Pinpoint the cell where the given text exists, returning its [X, Y] midpoint coordinate. 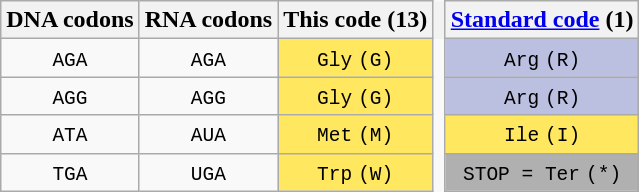
DNA codons [70, 20]
Trp (W) [356, 172]
STOP = Ter (*) [542, 172]
RNA codons [208, 20]
ATA [70, 134]
This code (13) [356, 20]
Met (M) [356, 134]
TGA [70, 172]
Ile (I) [542, 134]
Standard code (1) [542, 20]
UGA [208, 172]
AUA [208, 134]
